For the text-containing cell, return its midpoint in (X, Y) coordinate format. 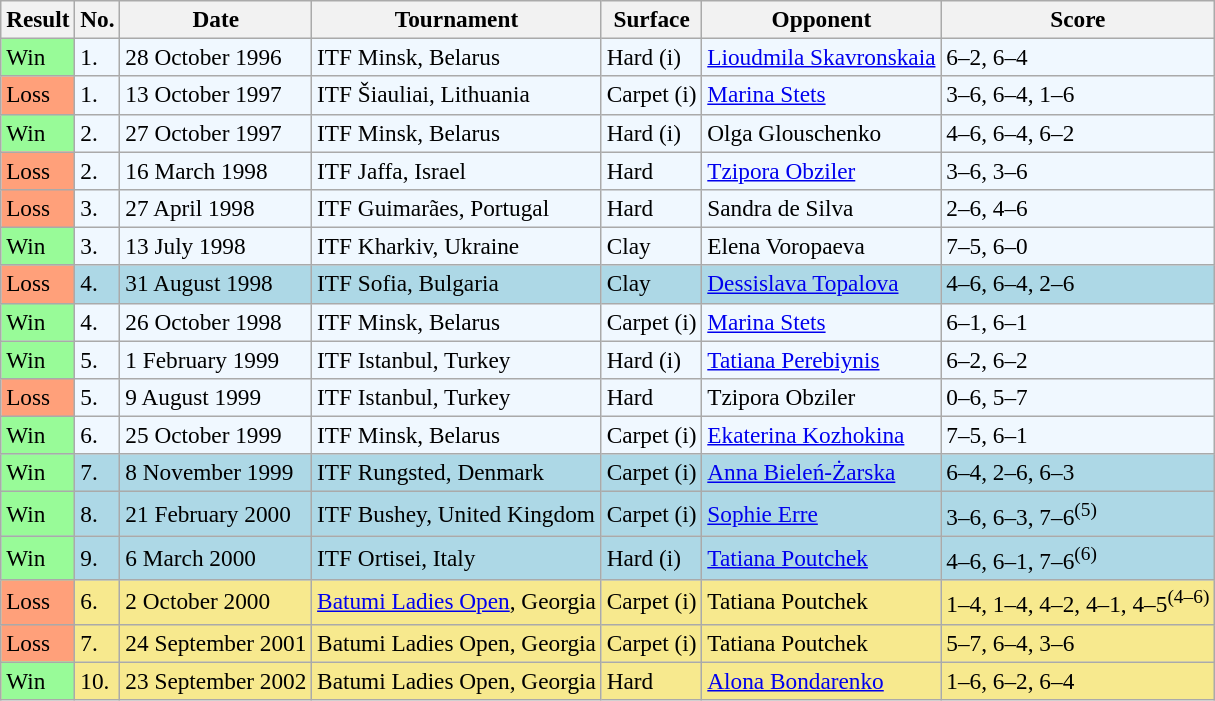
ITF Jaffa, Israel (457, 170)
ITF Guimarães, Portugal (457, 208)
Ekaterina Kozhokina (822, 435)
Olga Glouschenko (822, 133)
9. (98, 557)
Tatiana Perebiynis (822, 359)
Date (216, 19)
8 November 1999 (216, 473)
Tournament (457, 19)
Surface (652, 19)
5–7, 6–4, 3–6 (1078, 643)
ITF Kharkiv, Ukraine (457, 246)
6–1, 6–1 (1078, 322)
28 October 1996 (216, 57)
24 September 2001 (216, 643)
2–6, 4–6 (1078, 208)
13 July 1998 (216, 246)
Lioudmila Skavronskaia (822, 57)
Result (38, 19)
27 October 1997 (216, 133)
31 August 1998 (216, 284)
10. (98, 680)
Opponent (822, 19)
6–2, 6–2 (1078, 359)
ITF Ortisei, Italy (457, 557)
26 October 1998 (216, 322)
16 March 1998 (216, 170)
1–4, 1–4, 4–2, 4–1, 4–5(4–6) (1078, 602)
7–5, 6–1 (1078, 435)
1 February 1999 (216, 359)
ITF Bushey, United Kingdom (457, 513)
6 March 2000 (216, 557)
ITF Rungsted, Denmark (457, 473)
3–6, 3–6 (1078, 170)
4–6, 6–1, 7–6(6) (1078, 557)
9 August 1999 (216, 397)
1–6, 6–2, 6–4 (1078, 680)
7–5, 6–0 (1078, 246)
27 April 1998 (216, 208)
6–4, 2–6, 6–3 (1078, 473)
13 October 1997 (216, 95)
ITF Sofia, Bulgaria (457, 284)
8. (98, 513)
Dessislava Topalova (822, 284)
Alona Bondarenko (822, 680)
Elena Voropaeva (822, 246)
23 September 2002 (216, 680)
0–6, 5–7 (1078, 397)
4–6, 6–4, 2–6 (1078, 284)
Sophie Erre (822, 513)
25 October 1999 (216, 435)
Anna Bieleń-Żarska (822, 473)
6–2, 6–4 (1078, 57)
4–6, 6–4, 6–2 (1078, 133)
No. (98, 19)
Sandra de Silva (822, 208)
3–6, 6–4, 1–6 (1078, 95)
3–6, 6–3, 7–6(5) (1078, 513)
Score (1078, 19)
21 February 2000 (216, 513)
2 October 2000 (216, 602)
ITF Šiauliai, Lithuania (457, 95)
